Return [X, Y] of the center of cell containing provided text 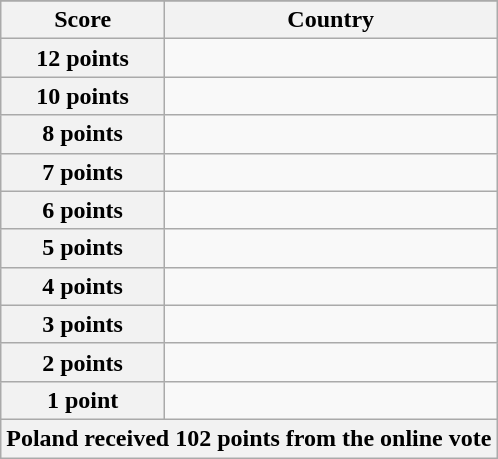
4 points [83, 286]
1 point [83, 400]
3 points [83, 324]
6 points [83, 210]
Poland received 102 points from the online vote [249, 438]
7 points [83, 172]
8 points [83, 134]
12 points [83, 58]
Score [83, 20]
Country [330, 20]
2 points [83, 362]
5 points [83, 248]
10 points [83, 96]
